Identify which cell holds the provided text, then report its [X, Y] central coordinate. 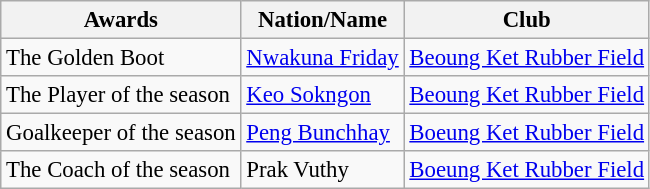
Nation/Name [322, 20]
Goalkeeper of the season [121, 133]
The Player of the season [121, 95]
The Golden Boot [121, 58]
Prak Vuthy [322, 170]
The Coach of the season [121, 170]
Keo Sokngon [322, 95]
Club [526, 20]
Peng Bunchhay [322, 133]
Nwakuna Friday [322, 58]
Awards [121, 20]
